Provide the [x, y] coordinate of the cell's center where the given text is located.  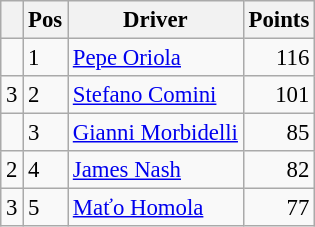
James Nash [156, 170]
116 [278, 58]
82 [278, 170]
4 [46, 170]
Maťo Homola [156, 208]
1 [46, 58]
Pos [46, 20]
Stefano Comini [156, 95]
Gianni Morbidelli [156, 133]
Points [278, 20]
77 [278, 208]
5 [46, 208]
85 [278, 133]
Pepe Oriola [156, 58]
101 [278, 95]
Driver [156, 20]
